Output the (x, y) coordinate of the center of the cell containing the given text.  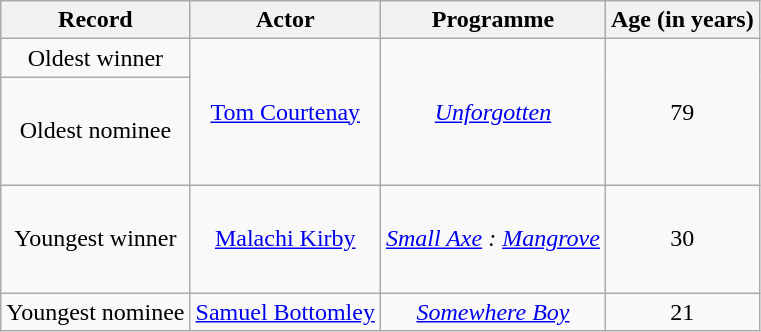
Unforgotten (492, 112)
Oldest winner (96, 58)
Malachi Kirby (285, 239)
Actor (285, 20)
Somewhere Boy (492, 312)
Oldest nominee (96, 131)
Age (in years) (682, 20)
Small Axe : Mangrove (492, 239)
Record (96, 20)
Samuel Bottomley (285, 312)
21 (682, 312)
Tom Courtenay (285, 112)
30 (682, 239)
79 (682, 112)
Youngest nominee (96, 312)
Programme (492, 20)
Youngest winner (96, 239)
